For the text-containing cell, return its midpoint in (X, Y) coordinate format. 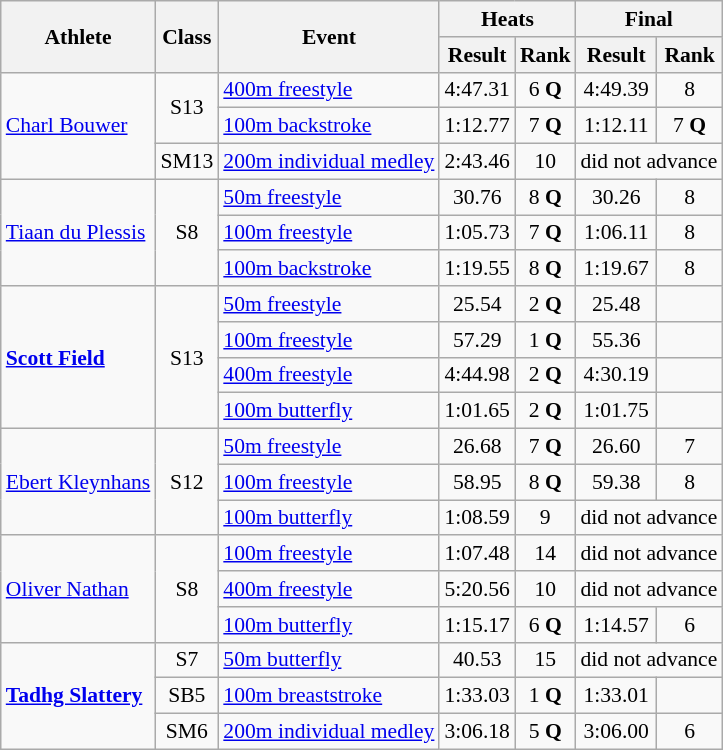
4:44.98 (476, 375)
Tadhg Slattery (78, 696)
SM13 (186, 162)
1:19.55 (476, 269)
1:06.11 (616, 233)
15 (546, 660)
Final (648, 19)
1:08.59 (476, 518)
26.60 (616, 447)
30.76 (476, 197)
57.29 (476, 340)
58.95 (476, 482)
1:07.48 (476, 554)
3:06.00 (616, 732)
1:05.73 (476, 233)
1:14.57 (616, 625)
1:01.65 (476, 411)
1:33.01 (616, 696)
4:47.31 (476, 90)
14 (546, 554)
Scott Field (78, 357)
S7 (186, 660)
100m breaststroke (328, 696)
25.54 (476, 304)
5:20.56 (476, 589)
1:12.11 (616, 126)
S12 (186, 482)
Class (186, 36)
1:15.17 (476, 625)
Heats (507, 19)
5 Q (546, 732)
40.53 (476, 660)
Oliver Nathan (78, 590)
4:49.39 (616, 90)
1:01.75 (616, 411)
SM6 (186, 732)
4:30.19 (616, 375)
7 (690, 447)
26.68 (476, 447)
Event (328, 36)
Athlete (78, 36)
Charl Bouwer (78, 126)
Tiaan du Plessis (78, 232)
59.38 (616, 482)
50m butterfly (328, 660)
Ebert Kleynhans (78, 482)
1:12.77 (476, 126)
2:43.46 (476, 162)
25.48 (616, 304)
1:33.03 (476, 696)
55.36 (616, 340)
9 (546, 518)
1:19.67 (616, 269)
3:06.18 (476, 732)
SB5 (186, 696)
30.26 (616, 197)
